Return the (x, y) coordinate for the center point of the cell that contains the specified text.  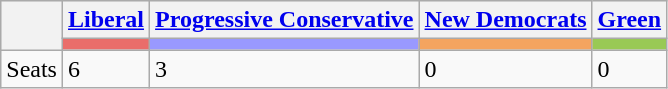
Progressive Conservative (284, 20)
Liberal (106, 20)
6 (106, 69)
3 (284, 69)
Green (630, 20)
Seats (32, 69)
New Democrats (506, 20)
